Search for the cell housing the specified text and yield its [x, y] center coordinate. 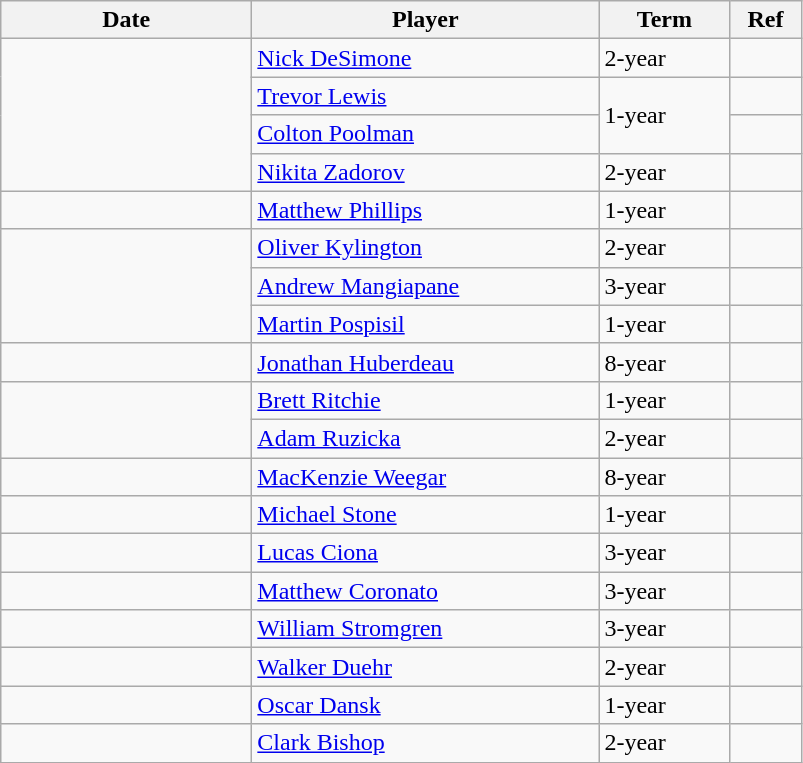
Walker Duehr [426, 667]
Nick DeSimone [426, 58]
Oliver Kylington [426, 248]
Matthew Phillips [426, 210]
Ref [766, 20]
Andrew Mangiapane [426, 286]
Brett Ritchie [426, 400]
Oscar Dansk [426, 705]
William Stromgren [426, 629]
Adam Ruzicka [426, 438]
Matthew Coronato [426, 591]
Date [126, 20]
Colton Poolman [426, 134]
Term [664, 20]
Nikita Zadorov [426, 172]
MacKenzie Weegar [426, 477]
Trevor Lewis [426, 96]
Martin Pospisil [426, 324]
Lucas Ciona [426, 553]
Player [426, 20]
Jonathan Huberdeau [426, 362]
Michael Stone [426, 515]
Clark Bishop [426, 743]
